Provide the (X, Y) coordinate of the cell's center where the given text is located.  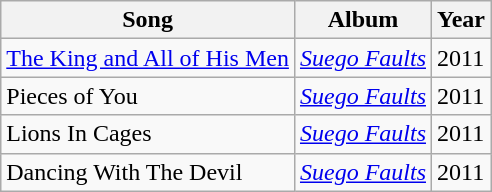
Year (462, 20)
Dancing With The Devil (148, 172)
Lions In Cages (148, 134)
Song (148, 20)
The King and All of His Men (148, 58)
Pieces of You (148, 96)
Album (362, 20)
